Scan for the cell matching the given text and deliver its [x, y] coordinate at center. 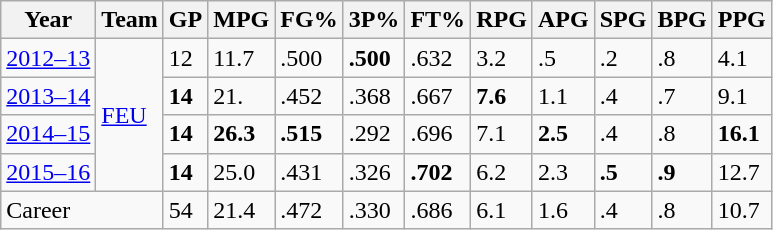
1.6 [563, 210]
.326 [374, 172]
4.1 [742, 58]
MPG [242, 20]
2015–16 [48, 172]
7.1 [502, 134]
2014–15 [48, 134]
SPG [623, 20]
6.1 [502, 210]
9.1 [742, 96]
.452 [309, 96]
.632 [438, 58]
.9 [682, 172]
Year [48, 20]
3P% [374, 20]
.292 [374, 134]
21. [242, 96]
.7 [682, 96]
.330 [374, 210]
.686 [438, 210]
Team [130, 20]
16.1 [742, 134]
12.7 [742, 172]
.368 [374, 96]
.2 [623, 58]
54 [185, 210]
26.3 [242, 134]
RPG [502, 20]
.431 [309, 172]
.702 [438, 172]
25.0 [242, 172]
PPG [742, 20]
.515 [309, 134]
FT% [438, 20]
Career [82, 210]
.667 [438, 96]
.472 [309, 210]
6.2 [502, 172]
2012–13 [48, 58]
3.2 [502, 58]
1.1 [563, 96]
11.7 [242, 58]
BPG [682, 20]
.696 [438, 134]
2.3 [563, 172]
12 [185, 58]
FG% [309, 20]
2.5 [563, 134]
21.4 [242, 210]
APG [563, 20]
GP [185, 20]
7.6 [502, 96]
10.7 [742, 210]
FEU [130, 115]
2013–14 [48, 96]
